Return (X, Y) of the center of cell containing provided text 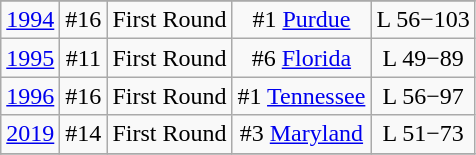
2019 (30, 134)
L 49−89 (423, 58)
1994 (30, 20)
L 56−97 (423, 96)
#11 (84, 58)
#6 Florida (302, 58)
L 51−73 (423, 134)
#1 Purdue (302, 20)
#14 (84, 134)
#1 Tennessee (302, 96)
1995 (30, 58)
#3 Maryland (302, 134)
1996 (30, 96)
L 56−103 (423, 20)
